For the text-containing cell, return its midpoint in (X, Y) coordinate format. 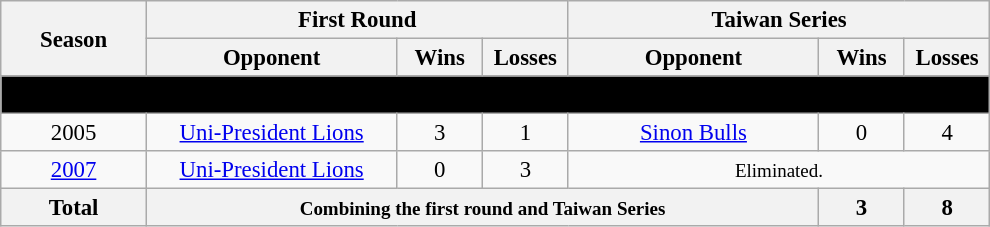
8 (947, 208)
2007 (74, 170)
Season (74, 38)
First Round (357, 20)
1 (526, 133)
4 (947, 133)
Eliminated. (779, 170)
Total (74, 208)
Combining the first round and Taiwan Series (482, 208)
Sinon Bulls (694, 133)
Taiwan Series (779, 20)
Macoto Cobras (496, 95)
2005 (74, 133)
